From the cell containing the given text, extract its center point as [X, Y] coordinate. 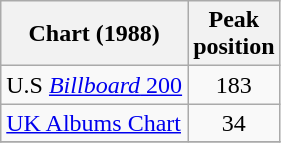
Chart (1988) [94, 34]
U.S Billboard 200 [94, 85]
183 [234, 85]
UK Albums Chart [94, 123]
Peakposition [234, 34]
34 [234, 123]
